Provide the [x, y] coordinate of the cell's center where the given text is located.  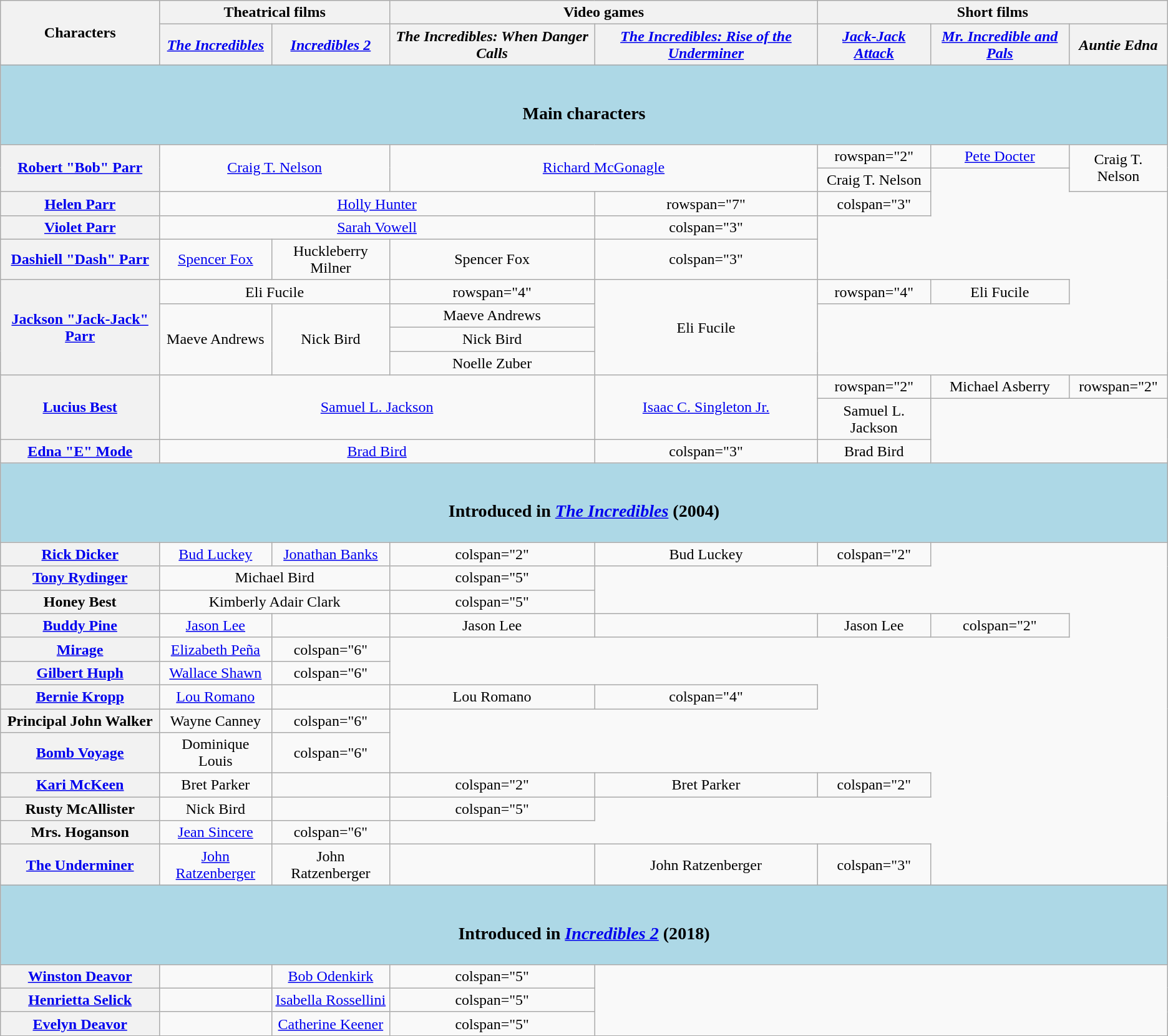
Winston Deavor [80, 976]
Kari McKeen [80, 785]
Auntie Edna [1118, 45]
Michael Bird [275, 578]
Dashiell "Dash" Parr [80, 260]
Characters [80, 32]
Edna "E" Mode [80, 451]
The Incredibles: When Danger Calls [492, 45]
Helen Parr [80, 203]
Jack-Jack Attack [874, 45]
Bernie Kropp [80, 696]
Holly Hunter [377, 203]
Gilbert Huph [80, 673]
Michael Asberry [1000, 387]
Jean Sincere [216, 833]
Richard McGonagle [604, 168]
Rusty McAllister [80, 809]
Evelyn Deavor [80, 1024]
Main characters [584, 105]
Mr. Incredible and Pals [1000, 45]
Noelle Zuber [492, 363]
Jackson "Jack-Jack" Parr [80, 327]
Wayne Canney [216, 721]
Rick Dicker [80, 554]
Catherine Keener [331, 1024]
Huckleberry Milner [331, 260]
rowspan="7" [706, 203]
Kimberly Adair Clark [275, 602]
The Underminer [80, 865]
Short films [992, 12]
Robert "Bob" Parr [80, 168]
Introduced in The Incredibles (2004) [584, 503]
Video games [604, 12]
Lucius Best [80, 407]
Mirage [80, 649]
Isaac C. Singleton Jr. [706, 407]
Elizabeth Peña [216, 649]
Henrietta Selick [80, 1000]
Sarah Vowell [377, 227]
colspan="4" [706, 696]
Buddy Pine [80, 625]
Wallace Shawn [216, 673]
Dominique Louis [216, 753]
The Incredibles: Rise of the Underminer [706, 45]
Mrs. Hoganson [80, 833]
Honey Best [80, 602]
Incredibles 2 [331, 45]
Isabella Rossellini [331, 1000]
The Incredibles [216, 45]
Principal John Walker [80, 721]
Theatrical films [275, 12]
Tony Rydinger [80, 578]
Violet Parr [80, 227]
Bomb Voyage [80, 753]
Pete Docter [1000, 156]
Introduced in Incredibles 2 (2018) [584, 925]
Bob Odenkirk [331, 976]
Jonathan Banks [331, 554]
